Extract the [x, y] coordinate from the center of the cell holding the provided text.  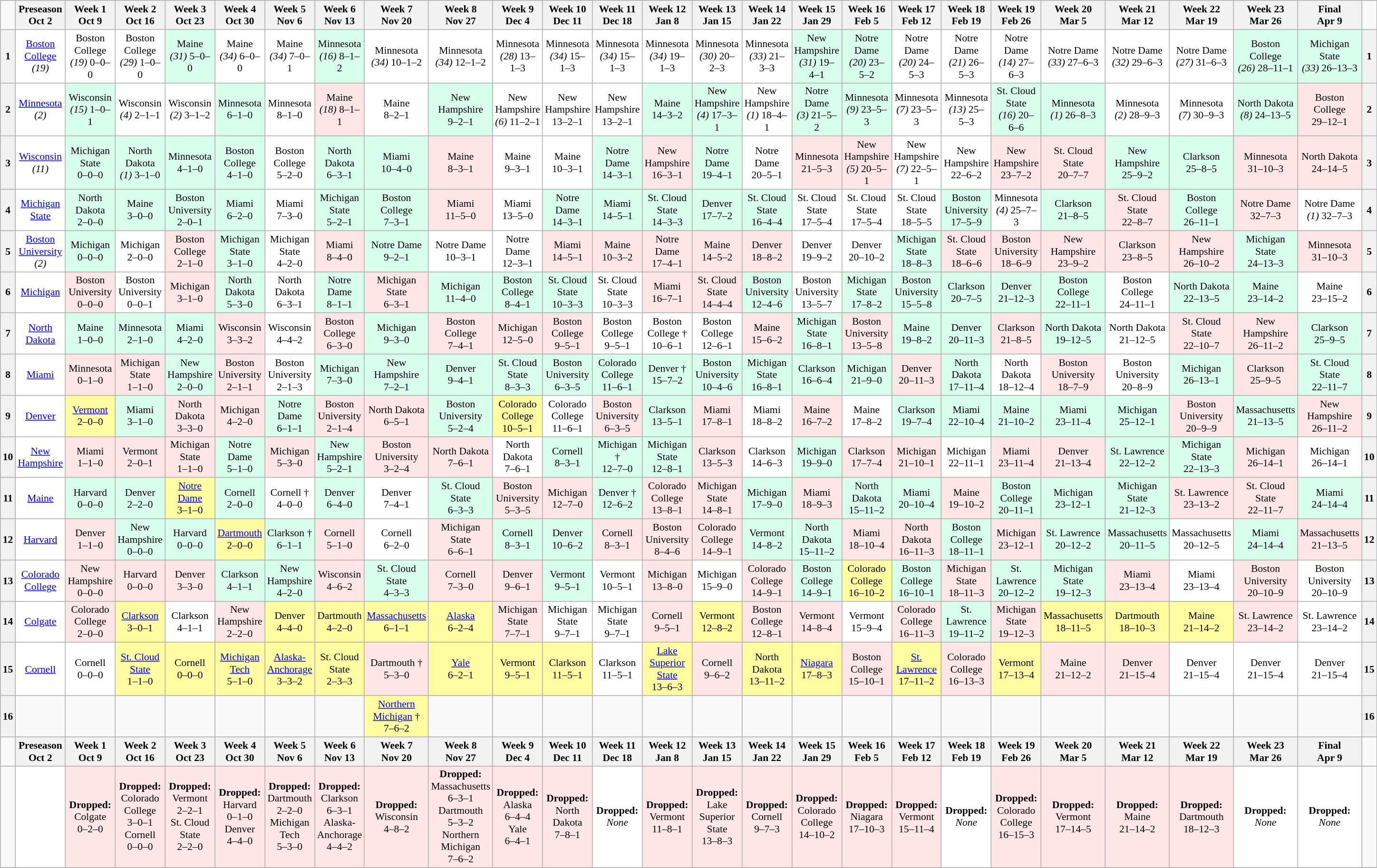
Dropped:Maine21–14–2 [1137, 817]
Denver1–1–0 [90, 540]
Michigan21–9–0 [866, 375]
St. Cloud State2–3–3 [339, 669]
Notre Dame(20) 24–5–3 [917, 56]
Boston College20–11–1 [1017, 498]
Denver20–10–2 [866, 251]
Michigan0–0–0 [90, 251]
Lake Superior State13–6–3 [668, 669]
Michigan12–7–0 [568, 498]
Boston University15–5–8 [917, 293]
Boston College8–4–1 [517, 293]
Colorado College16–10–2 [866, 581]
North Dakota5–3–0 [240, 293]
Boston College18–11–1 [966, 540]
New Hampshire2–2–0 [240, 622]
Minnesota(2) [40, 109]
Denver21–12–3 [1017, 293]
Clarkson3–0–1 [140, 622]
New Hampshire22–6–2 [966, 163]
Wisconsin4–6–2 [339, 581]
Boston University10–4–6 [717, 375]
Notre Dame(21) 26–5–3 [966, 56]
Notre Dame3–1–0 [190, 498]
Boston University12–4–6 [766, 293]
New Hampshire2–0–0 [190, 375]
Maine10–3–1 [568, 163]
Boston College(26) 28–11–1 [1266, 56]
Notre Dame(20) 23–5–2 [866, 56]
Clarkson16–6–4 [817, 375]
Dartmouth4–2–0 [339, 622]
North Dakota24–14–5 [1329, 163]
Boston College(19) [40, 56]
St. Cloud State4–3–3 [397, 581]
Notre Dame(33) 27–6–3 [1074, 56]
Denver21–13–4 [1074, 457]
New Hampshire7–2–1 [397, 375]
Notre Dame17–4–1 [668, 251]
Minnesota(34) 19–1–3 [668, 56]
Notre Dame(27) 31–6–3 [1201, 56]
Miami4–2–0 [190, 334]
Colorado College13–8–1 [668, 498]
Cornell6–2–0 [397, 540]
Dropped:Colorado College14–10–2 [817, 817]
Wisconsin(2) 3–1–2 [190, 109]
Boston University20–9–9 [1201, 416]
Boston University0–0–1 [140, 293]
Denver3–3–0 [190, 581]
Maine21–10–2 [1017, 416]
St. Cloud State22–10–7 [1201, 334]
Minnesota(16) 8–1–2 [339, 56]
Michigan †12–7–0 [617, 457]
Notre Dame19–4–1 [717, 163]
Boston University2–1–3 [290, 375]
Denver7–4–1 [397, 498]
Boston University13–5–8 [866, 334]
Minnesota(13) 25–5–3 [966, 109]
New Hampshire9–2–1 [460, 109]
North Dakota21–12–5 [1137, 334]
Maine21–14–2 [1201, 622]
Minnesota(33) 21–3–3 [766, 56]
Boston University13–5–7 [817, 293]
Harvard [40, 540]
Vermont17–13–4 [1017, 669]
Denver9–6–1 [517, 581]
Michigan State14–8–1 [717, 498]
Dropped:Clarkson6–3–1Alaska-Anchorage4–4–2 [339, 817]
Boston University2–0–1 [190, 210]
New Hampshire(5) 20–5–1 [866, 163]
North Dakota22–13–5 [1201, 293]
Michigan4–2–0 [240, 416]
Minnesota(4) 25–7–3 [1017, 210]
New Hampshire(6) 11–2–1 [517, 109]
Maine23–15–2 [1329, 293]
Dropped:Vermont15–11–4 [917, 817]
Boston College7–4–1 [460, 334]
New Hampshire(1) 18–4–1 [766, 109]
Dropped:Vermont2–2–1St. Cloud State2–2–0 [190, 817]
Miami13–5–0 [517, 210]
Michigan State5–2–1 [339, 210]
Dropped:Wisconsin4–8–2 [397, 817]
Colorado College16–13–3 [966, 669]
Notre Dame(3) 21–5–2 [817, 109]
North Dakota6–5–1 [397, 416]
Notre Dame(32) 29–6–3 [1137, 56]
New Hampshire(7) 22–5–1 [917, 163]
Michigan State0–0–0 [90, 163]
Boston University0–0–0 [90, 293]
Dropped:Colgate0–2–0 [90, 817]
Cornell †4–0–0 [290, 498]
Denver †12–6–2 [617, 498]
Dropped:Massachusetts6–3–1Dartmouth5–3–2Northern Michigan7–6–2 [460, 817]
Maine19–8–2 [917, 334]
Minnesota(1) 26–8–3 [1074, 109]
New Hampshire26–10–2 [1201, 251]
Notre Dame12–3–1 [517, 251]
Cornell7–3–0 [460, 581]
Minnesota(34) 10–1–2 [397, 56]
North Dakota(8) 24–13–5 [1266, 109]
Denver17–7–2 [717, 210]
Notre Dame8–1–1 [339, 293]
Maine3–0–0 [140, 210]
Michigan State4–2–0 [290, 251]
Alaska6–2–4 [460, 622]
Alaska-Anchorage3–3–2 [290, 669]
Boston College15–10–1 [866, 669]
Maine9–3–1 [517, 163]
Minnesota(34) 12–1–2 [460, 56]
Dropped:Cornell9–7–3 [766, 817]
Notre Dame10–3–1 [460, 251]
St. Lawrence17–11–2 [917, 669]
Maine(18) 8–1–1 [339, 109]
Miami17–8–1 [717, 416]
Dropped:Alaska6–4–4Yale6–4–1 [517, 817]
Boston College12–8–1 [766, 622]
New Hampshire(31) 19–4–1 [817, 56]
St. Lawrence19–11–2 [966, 622]
Colorado College [40, 581]
North Dakota17–11–4 [966, 375]
Minnesota(9) 23–5–3 [866, 109]
Minnesota(30) 20–2–3 [717, 56]
Cornell9–6–2 [717, 669]
Dartmouth †5–3–0 [397, 669]
Vermont2–0–1 [140, 457]
Boston College7–3–1 [397, 210]
Notre Dame6–1–1 [290, 416]
Clarkson13–5–3 [717, 457]
Dropped:Colorado College16–15–3 [1017, 817]
Vermont10–5–1 [617, 581]
North Dakota [40, 334]
Miami20–10–4 [917, 498]
Michigan21–10–1 [917, 457]
Boston College(19) 0–0–0 [90, 56]
Boston College12–6–1 [717, 334]
Michigan State6–6–1 [460, 540]
Clarkson19–7–4 [917, 416]
Boston University5–2–4 [460, 416]
Boston College26–11–1 [1201, 210]
Cornell [40, 669]
North Dakota2–0–0 [90, 210]
Miami22–10–4 [966, 416]
Michigan State22–13–3 [1201, 457]
St. Cloud State(16) 20–6–6 [1017, 109]
New Hampshire [40, 457]
Clarkson23–8–5 [1137, 251]
New Hampshire5–2–1 [339, 457]
Michigan5–3–0 [290, 457]
Notre Dame32–7–3 [1266, 210]
St. Cloud State16–4–4 [766, 210]
Dropped:North Dakota7–8–1 [568, 817]
St. Cloud State1–1–0 [140, 669]
Vermont15–9–4 [866, 622]
St. Cloud State8–3–3 [517, 375]
Minnesota4–1–0 [190, 163]
Wisconsin3–3–2 [240, 334]
Clarkson17–7–4 [866, 457]
Dartmouth18–10–3 [1137, 622]
Notre Dame20–5–1 [766, 163]
North Dakota3–3–0 [190, 416]
North Dakota13–11–2 [766, 669]
Miami18–10–4 [866, 540]
Massachusetts20–12–5 [1201, 540]
Maine17–8–2 [866, 416]
Colorado College10–5–1 [517, 416]
Michigan7–3–0 [339, 375]
Miami18–8–2 [766, 416]
North Dakota19–12–5 [1074, 334]
Minnesota0–1–0 [90, 375]
Maine16–7–2 [817, 416]
Maine(34) 7–0–1 [290, 56]
Minnesota6–1–0 [240, 109]
Michigan12–5–0 [517, 334]
Massachusetts20–11–5 [1137, 540]
Michigan2–0–0 [140, 251]
Cornell2–0–0 [240, 498]
Michigan15–9–0 [717, 581]
Michigan [40, 293]
Minnesota8–1–0 [290, 109]
Maine10–3–2 [617, 251]
New Hampshire(4) 17–3–1 [717, 109]
Michigan State [40, 210]
Dartmouth2–0–0 [240, 540]
Michigan State24–13–3 [1266, 251]
Denver †15–7–2 [668, 375]
Dropped:Vermont11–8–1 [668, 817]
Boston College4–1–0 [240, 163]
New Hampshire23–9–2 [1074, 251]
Michigan11–4–0 [460, 293]
Miami [40, 375]
Michigan13–8–0 [668, 581]
Maine8–2–1 [397, 109]
Niagara17–8–3 [817, 669]
Wisconsin(4) 2–1–1 [140, 109]
Maine21–12–2 [1074, 669]
Minnesota21–5–3 [817, 163]
St. Cloud State22–8–7 [1137, 210]
Colorado College2–0–0 [90, 622]
St. Cloud State6–3–3 [460, 498]
Clarkson13–5–1 [668, 416]
Michigan25–12–1 [1137, 416]
Miami6–2–0 [240, 210]
Michigan9–3–0 [397, 334]
Maine8–3–1 [460, 163]
Michigan17–9–0 [766, 498]
Boston University20–8–9 [1137, 375]
New Hampshire16–3–1 [668, 163]
Vermont12–8–2 [717, 622]
Minnesota(7) 23–5–3 [917, 109]
Boston College14–9–1 [817, 581]
Clarkson †6–1–1 [290, 540]
St. Cloud State18–5–5 [917, 210]
North Dakota16–11–3 [917, 540]
Michigan State6–3–1 [397, 293]
Dropped:Dartmouth18–12–3 [1201, 817]
St. Cloud State14–3–3 [668, 210]
Denver18–8–2 [766, 251]
Boston College5–2–0 [290, 163]
Miami11–5–0 [460, 210]
Dropped:Colorado College3–0–1Cornell0–0–0 [140, 817]
Boston University8–4–6 [668, 540]
Maine1–0–0 [90, 334]
Maine19–10–2 [966, 498]
Miami1–1–0 [90, 457]
Michigan State(33) 26–13–3 [1329, 56]
Michigan State21–12–3 [1137, 498]
Michigan State17–8–2 [866, 293]
Denver6–4–0 [339, 498]
Colgate [40, 622]
Maine [40, 498]
Clarkson20–7–5 [966, 293]
Vermont14–8–4 [817, 622]
Michigan22–11–1 [966, 457]
Cornell5–1–0 [339, 540]
St. Cloud State20–7–7 [1074, 163]
New Hampshire4–2–0 [290, 581]
Michigan State3–1–0 [240, 251]
Northern Michigan †7–6–2 [397, 717]
Miami18–9–3 [817, 498]
Minnesota2–1–0 [140, 334]
Michigan19–9–0 [817, 457]
Michigan State12–8–1 [668, 457]
Wisconsin(11) [40, 163]
Denver10–6–2 [568, 540]
Maine(31) 5–0–0 [190, 56]
Dropped:Niagara17–10–3 [866, 817]
Notre Dame(1) 32–7–3 [1329, 210]
Clarkson14–6–3 [766, 457]
Notre Dame9–2–1 [397, 251]
Boston College6–3–0 [339, 334]
Denver2–2–0 [140, 498]
Vermont2–0–0 [90, 416]
Boston College22–11–1 [1074, 293]
Denver9–4–1 [460, 375]
Miami3–1–0 [140, 416]
Vermont14–8–2 [766, 540]
Minnesota(28) 13–1–3 [517, 56]
Dropped:Lake Superior State13–8–3 [717, 817]
Clarkson25–8–5 [1201, 163]
Maine23–14–2 [1266, 293]
Wisconsin(15) 1–0–1 [90, 109]
Wisconsin4–4–2 [290, 334]
Boston College24–11–1 [1137, 293]
Yale6–2–1 [460, 669]
Denver19–9–2 [817, 251]
Boston University2–1–1 [240, 375]
Boston College16–10–1 [917, 581]
Boston University18–6–9 [1017, 251]
Notre Dame(14) 27–6–3 [1017, 56]
Michigan State18–11–3 [966, 581]
Dropped:Dartmouth2–2–0Michigan Tech5–3–0 [290, 817]
New Hampshire23–7–2 [1017, 163]
Boston University2–1–4 [339, 416]
Maine(34) 6–0–0 [240, 56]
Michigan3–1–0 [190, 293]
Miami7–3–0 [290, 210]
St. Cloud State18–6–6 [966, 251]
Dropped:Vermont17–14–5 [1074, 817]
North Dakota(1) 3–1–0 [140, 163]
Michigan State7–7–1 [517, 622]
Massachusetts6–1–1 [397, 622]
Minnesota(7) 30–9–3 [1201, 109]
Boston College †10–6–1 [668, 334]
New Hampshire25–9–2 [1137, 163]
Miami8–4–0 [339, 251]
Boston College29–12–1 [1329, 109]
Dropped:Harvard0–1–0Denver4–4–0 [240, 817]
Minnesota(2) 28–9–3 [1137, 109]
Massachusetts18–11–5 [1074, 622]
Boston University17–5–9 [966, 210]
Miami10–4–0 [397, 163]
St. Cloud State14–4–4 [717, 293]
Boston University5–3–5 [517, 498]
Colorado College16–11–3 [917, 622]
Maine14–5–2 [717, 251]
Notre Dame5–1–0 [240, 457]
Boston College2–1–0 [190, 251]
Denver4–4–0 [290, 622]
Boston University3–2–4 [397, 457]
Michigan State18–8–3 [917, 251]
Boston University18–7–9 [1074, 375]
Maine14–3–2 [668, 109]
Maine15–6–2 [766, 334]
North Dakota18–12–4 [1017, 375]
Denver [40, 416]
Boston College(29) 1–0–0 [140, 56]
Michigan Tech5–1–0 [240, 669]
Cornell9–5–1 [668, 622]
Boston University(2) [40, 251]
Michigan26–13–1 [1201, 375]
Miami16–7–1 [668, 293]
St. Lawrence23–13–2 [1201, 498]
St. Lawrence22–12–2 [1137, 457]
